Return (X, Y) of the center of cell containing provided text 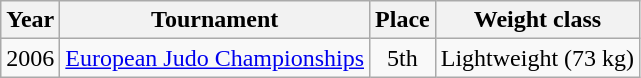
Weight class (537, 20)
Tournament (215, 20)
Lightweight (73 kg) (537, 58)
Year (30, 20)
Place (403, 20)
European Judo Championships (215, 58)
2006 (30, 58)
5th (403, 58)
